Identify which cell holds the provided text, then report its (x, y) central coordinate. 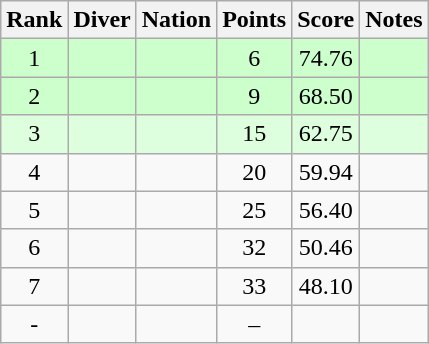
32 (254, 248)
62.75 (326, 134)
5 (34, 210)
15 (254, 134)
56.40 (326, 210)
3 (34, 134)
Nation (176, 20)
33 (254, 286)
20 (254, 172)
59.94 (326, 172)
– (254, 324)
48.10 (326, 286)
4 (34, 172)
1 (34, 58)
Diver (102, 20)
Points (254, 20)
25 (254, 210)
74.76 (326, 58)
50.46 (326, 248)
2 (34, 96)
68.50 (326, 96)
Score (326, 20)
- (34, 324)
Notes (394, 20)
7 (34, 286)
Rank (34, 20)
9 (254, 96)
